Extract the [X, Y] coordinate from the center of the cell holding the provided text.  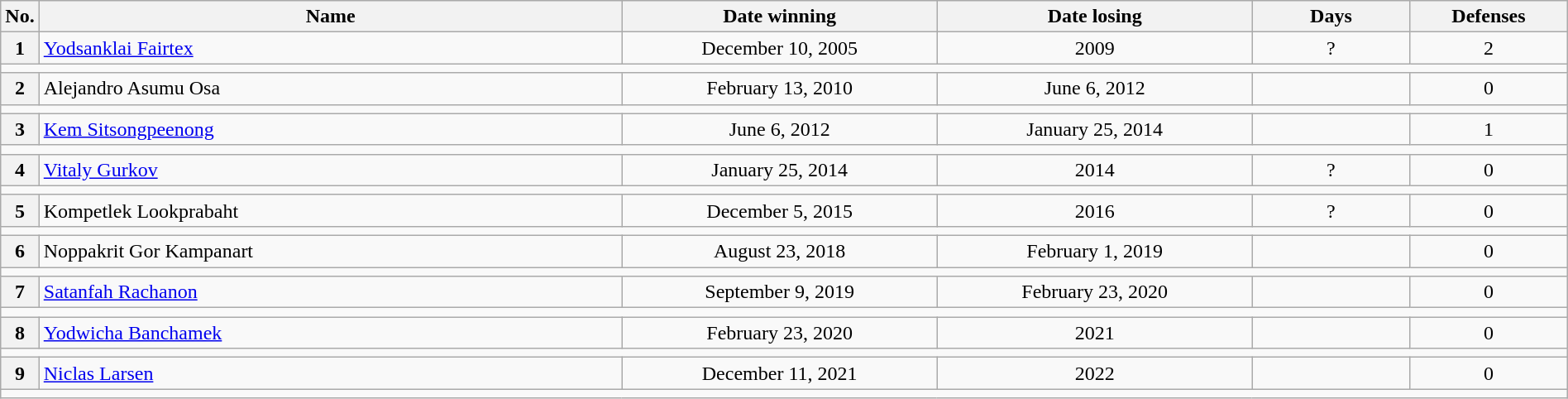
August 23, 2018 [779, 251]
Kem Sitsongpeenong [331, 129]
2021 [1095, 333]
Kompetlek Lookprabaht [331, 210]
2014 [1095, 170]
Alejandro Asumu Osa [331, 89]
Niclas Larsen [331, 373]
February 13, 2010 [779, 89]
Date losing [1095, 17]
Yodwicha Banchamek [331, 333]
4 [20, 170]
8 [20, 333]
Name [331, 17]
2009 [1095, 48]
2022 [1095, 373]
December 10, 2005 [779, 48]
Satanfah Rachanon [331, 292]
Yodsanklai Fairtex [331, 48]
December 5, 2015 [779, 210]
9 [20, 373]
5 [20, 210]
2016 [1095, 210]
September 9, 2019 [779, 292]
February 1, 2019 [1095, 251]
6 [20, 251]
3 [20, 129]
No. [20, 17]
Date winning [779, 17]
Days [1331, 17]
Noppakrit Gor Kampanart [331, 251]
Vitaly Gurkov [331, 170]
Defenses [1489, 17]
7 [20, 292]
December 11, 2021 [779, 373]
